Output the (x, y) coordinate of the center of the cell containing the given text.  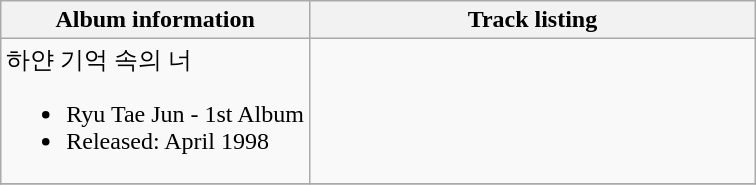
Track listing (532, 20)
Album information (156, 20)
하얀 기억 속의 너Ryu Tae Jun - 1st AlbumReleased: April 1998 (156, 112)
